Detect which cell encompasses the target text, then output its (x, y) center coordinate. 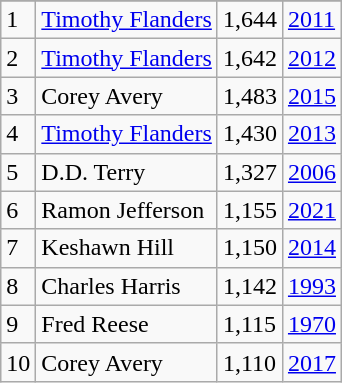
Ramon Jefferson (127, 210)
Fred Reese (127, 324)
6 (18, 210)
1,642 (250, 58)
10 (18, 362)
1,142 (250, 286)
1,644 (250, 20)
9 (18, 324)
2013 (312, 134)
1,115 (250, 324)
2011 (312, 20)
2 (18, 58)
2006 (312, 172)
4 (18, 134)
1993 (312, 286)
1,483 (250, 96)
2012 (312, 58)
2014 (312, 248)
2015 (312, 96)
2021 (312, 210)
5 (18, 172)
8 (18, 286)
1,430 (250, 134)
1,155 (250, 210)
1970 (312, 324)
1,110 (250, 362)
7 (18, 248)
D.D. Terry (127, 172)
Keshawn Hill (127, 248)
2017 (312, 362)
Charles Harris (127, 286)
1 (18, 20)
1,150 (250, 248)
3 (18, 96)
1,327 (250, 172)
